Search for the cell housing the specified text and yield its [x, y] center coordinate. 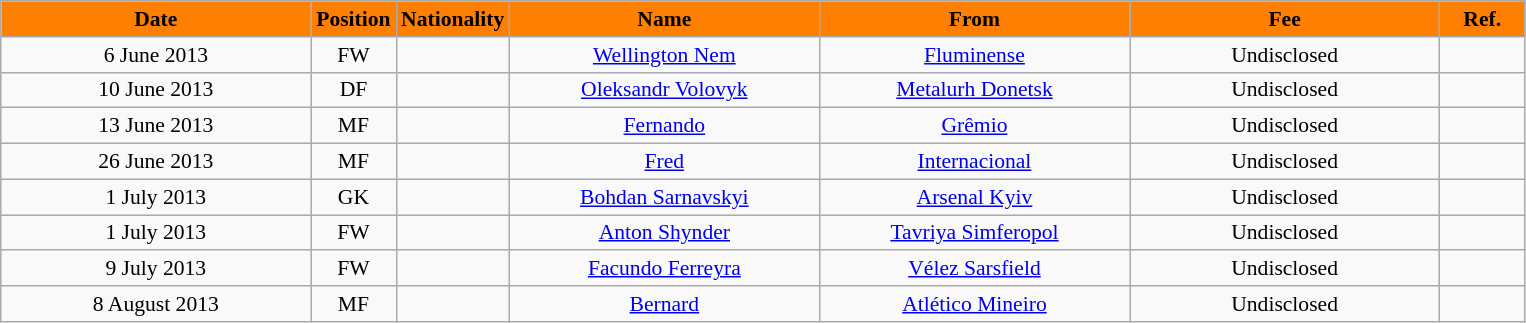
Nationality [452, 19]
Anton Shynder [664, 233]
Ref. [1482, 19]
Wellington Nem [664, 55]
9 July 2013 [156, 269]
Fluminense [974, 55]
10 June 2013 [156, 90]
Vélez Sarsfield [974, 269]
Bernard [664, 304]
6 June 2013 [156, 55]
Arsenal Kyiv [974, 197]
Fred [664, 162]
13 June 2013 [156, 126]
Name [664, 19]
From [974, 19]
26 June 2013 [156, 162]
DF [354, 90]
Fee [1285, 19]
Tavriya Simferopol [974, 233]
Facundo Ferreyra [664, 269]
Internacional [974, 162]
Atlético Mineiro [974, 304]
Date [156, 19]
8 August 2013 [156, 304]
Position [354, 19]
Fernando [664, 126]
Grêmio [974, 126]
Metalurh Donetsk [974, 90]
Bohdan Sarnavskyi [664, 197]
Oleksandr Volovyk [664, 90]
GK [354, 197]
